Locate the cell with the specified text and output its [X, Y] center coordinate. 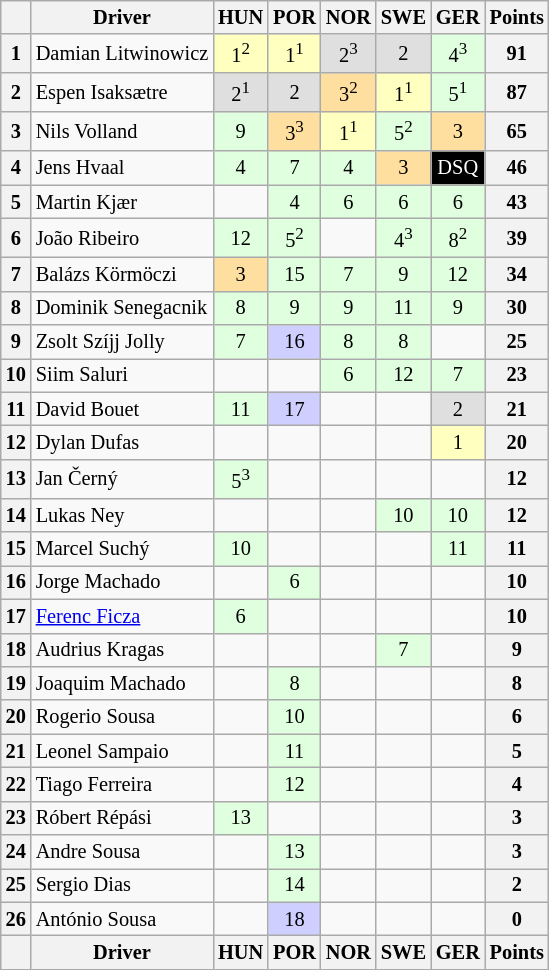
Ferenc Ficza [122, 616]
Rogerio Sousa [122, 717]
32 [348, 92]
Marcel Suchý [122, 549]
65 [517, 132]
Sergio Dias [122, 885]
Jens Hvaal [122, 168]
Dominik Senegacnik [122, 308]
DSQ [458, 168]
Siim Saluri [122, 375]
0 [517, 919]
Jorge Machado [122, 582]
24 [16, 852]
Andre Sousa [122, 852]
33 [294, 132]
30 [517, 308]
Leonel Sampaio [122, 751]
22 [16, 784]
Joaquim Machado [122, 683]
Lukas Ney [122, 515]
82 [458, 238]
Nils Volland [122, 132]
Espen Isaksætre [122, 92]
Dylan Dufas [122, 442]
39 [517, 238]
26 [16, 919]
46 [517, 168]
Róbert Répási [122, 818]
91 [517, 54]
David Bouet [122, 409]
João Ribeiro [122, 238]
53 [240, 478]
19 [16, 683]
Balázs Körmöczi [122, 274]
Zsolt Szíjj Jolly [122, 341]
87 [517, 92]
António Sousa [122, 919]
Tiago Ferreira [122, 784]
34 [517, 274]
51 [458, 92]
Audrius Kragas [122, 650]
Martin Kjær [122, 202]
Damian Litwinowicz [122, 54]
Jan Černý [122, 478]
